Search for the cell housing the specified text and yield its [X, Y] center coordinate. 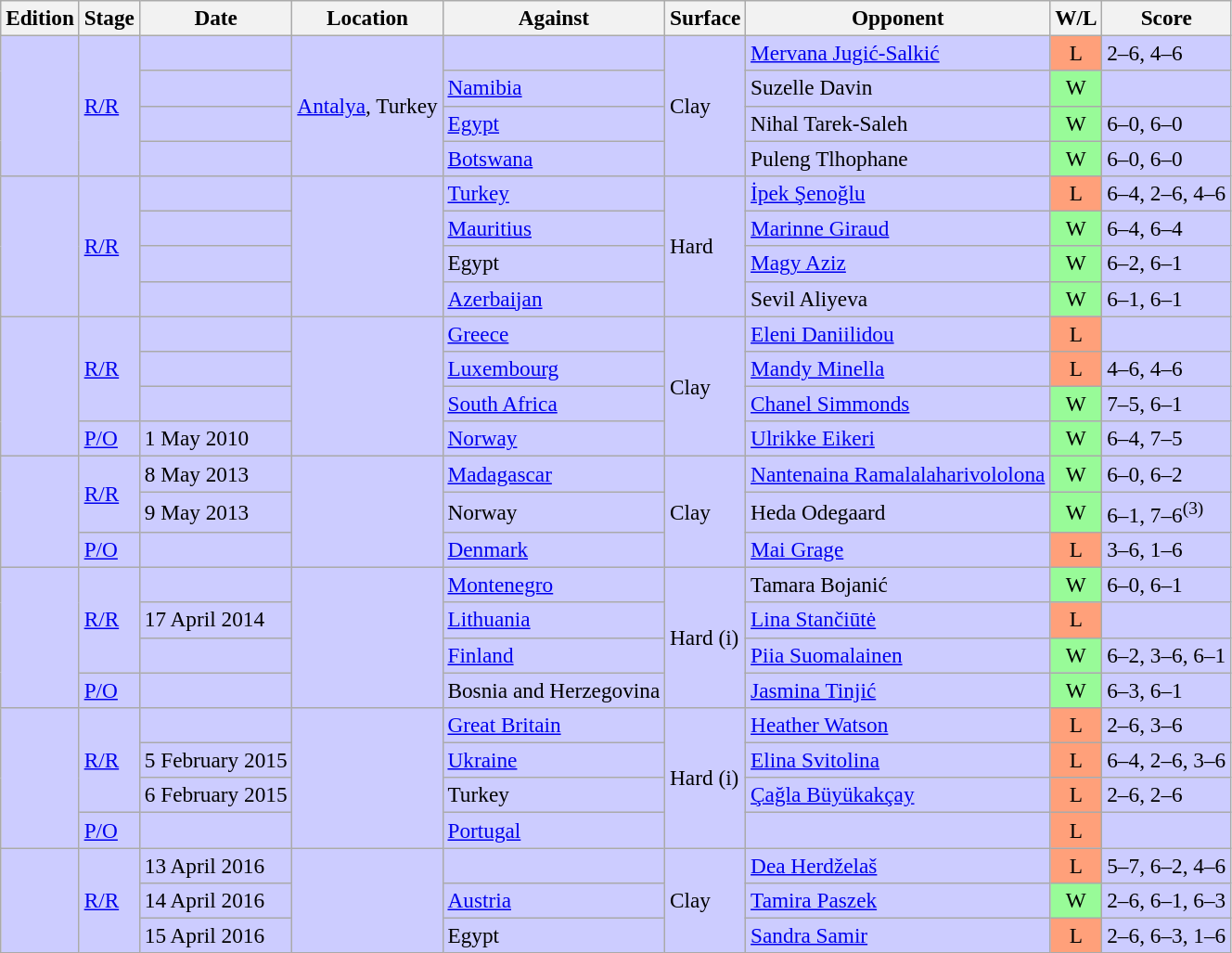
Heather Watson [898, 725]
Mauritius [554, 228]
Great Britain [554, 725]
Lina Stančiūtė [898, 620]
Mai Grage [898, 549]
Namibia [554, 88]
South Africa [554, 404]
2–6, 2–6 [1167, 795]
5 February 2015 [215, 760]
Puleng Tlhophane [898, 158]
Ukraine [554, 760]
Surface [705, 18]
2–6, 6–1, 6–3 [1167, 900]
Date [215, 18]
6–4, 2–6, 3–6 [1167, 760]
Magy Aziz [898, 264]
Suzelle Davin [898, 88]
Finland [554, 655]
Nantenaina Ramalalaharivololona [898, 473]
Luxembourg [554, 368]
13 April 2016 [215, 865]
Greece [554, 333]
5–7, 6–2, 4–6 [1167, 865]
6–2, 6–1 [1167, 264]
6–4, 7–5 [1167, 439]
Score [1167, 18]
Against [554, 18]
Jasmina Tinjić [898, 689]
Heda Odegaard [898, 511]
Chanel Simmonds [898, 404]
Piia Suomalainen [898, 655]
2–6, 6–3, 1–6 [1167, 935]
Eleni Daniilidou [898, 333]
14 April 2016 [215, 900]
1 May 2010 [215, 439]
Botswana [554, 158]
Denmark [554, 549]
9 May 2013 [215, 511]
Tamira Paszek [898, 900]
Sandra Samir [898, 935]
6–0, 6–2 [1167, 473]
Elina Svitolina [898, 760]
Marinne Giraud [898, 228]
Dea Herdželaš [898, 865]
Tamara Bojanić [898, 585]
6–3, 6–1 [1167, 689]
7–5, 6–1 [1167, 404]
17 April 2014 [215, 620]
6–1, 6–1 [1167, 299]
Madagascar [554, 473]
8 May 2013 [215, 473]
15 April 2016 [215, 935]
2–6, 4–6 [1167, 53]
Mervana Jugić-Salkić [898, 53]
Lithuania [554, 620]
Ulrikke Eikeri [898, 439]
Mandy Minella [898, 368]
Montenegro [554, 585]
Azerbaijan [554, 299]
Sevil Aliyeva [898, 299]
6–1, 7–6(3) [1167, 511]
W/L [1076, 18]
İpek Şenoğlu [898, 193]
Çağla Büyükakçay [898, 795]
6–4, 6–4 [1167, 228]
6–4, 2–6, 4–6 [1167, 193]
6 February 2015 [215, 795]
Bosnia and Herzegovina [554, 689]
Hard [705, 245]
Portugal [554, 830]
Stage [109, 18]
4–6, 4–6 [1167, 368]
Antalya, Turkey [367, 106]
2–6, 3–6 [1167, 725]
3–6, 1–6 [1167, 549]
Austria [554, 900]
6–2, 3–6, 6–1 [1167, 655]
Edition [41, 18]
Nihal Tarek-Saleh [898, 123]
Opponent [898, 18]
6–0, 6–1 [1167, 585]
Location [367, 18]
